Search for the cell housing the specified text and yield its [x, y] center coordinate. 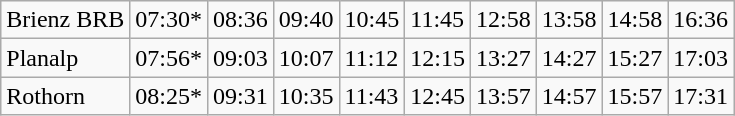
11:12 [372, 58]
07:30* [169, 20]
11:43 [372, 96]
14:27 [569, 58]
12:45 [438, 96]
12:58 [504, 20]
07:56* [169, 58]
11:45 [438, 20]
15:57 [635, 96]
Brienz BRB [66, 20]
14:57 [569, 96]
13:58 [569, 20]
10:45 [372, 20]
16:36 [701, 20]
13:57 [504, 96]
09:40 [306, 20]
14:58 [635, 20]
10:35 [306, 96]
15:27 [635, 58]
10:07 [306, 58]
17:31 [701, 96]
17:03 [701, 58]
12:15 [438, 58]
09:31 [241, 96]
13:27 [504, 58]
08:36 [241, 20]
Rothorn [66, 96]
08:25* [169, 96]
Planalp [66, 58]
09:03 [241, 58]
